Determine the [X, Y] coordinate at the center of the cell enclosing the given text.  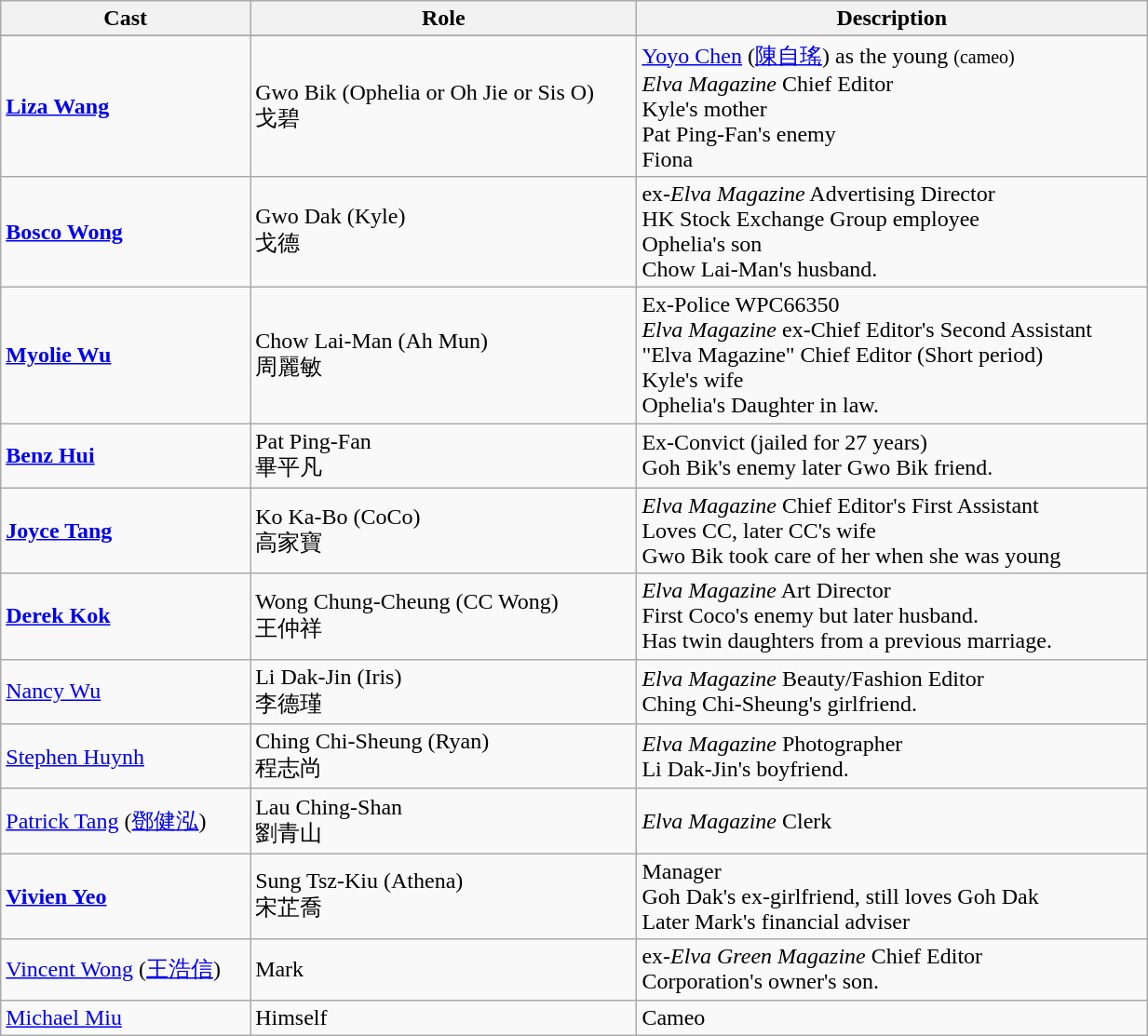
Elva Magazine Photographer Li Dak-Jin's boyfriend. [892, 757]
Gwo Dak (Kyle) 戈德 [443, 231]
Elva Magazine Clerk [892, 821]
ex-Elva Green Magazine Chief Editor Corporation's owner's son. [892, 970]
Vincent Wong (王浩信) [126, 970]
Liza Wang [126, 106]
Sung Tsz-Kiu (Athena) 宋芷喬 [443, 896]
Nancy Wu [126, 692]
Vivien Yeo [126, 896]
Stephen Huynh [126, 757]
Ex-Convict (jailed for 27 years) Goh Bik's enemy later Gwo Bik friend. [892, 455]
Gwo Bik (Ophelia or Oh Jie or Sis O) 戈碧 [443, 106]
Role [443, 19]
Elva Magazine Chief Editor's First Assistant Loves CC, later CC's wife Gwo Bik took care of her when she was young [892, 531]
Manager Goh Dak's ex-girlfriend, still loves Goh Dak Later Mark's financial adviser [892, 896]
Yoyo Chen (陳自瑤) as the young (cameo) Elva Magazine Chief Editor Kyle's mother Pat Ping-Fan's enemy Fiona [892, 106]
Chow Lai-Man (Ah Mun) 周麗敏 [443, 355]
Elva Magazine Art Director First Coco's enemy but later husband. Has twin daughters from a previous marriage. [892, 616]
Wong Chung-Cheung (CC Wong) 王仲祥 [443, 616]
Patrick Tang (鄧健泓) [126, 821]
Description [892, 19]
Mark [443, 970]
Elva Magazine Beauty/Fashion Editor Ching Chi-Sheung's girlfriend. [892, 692]
Cast [126, 19]
Ko Ka-Bo (CoCo) 高家寶 [443, 531]
Ching Chi-Sheung (Ryan) 程志尚 [443, 757]
Benz Hui [126, 455]
Michael Miu [126, 1017]
Bosco Wong [126, 231]
Li Dak-Jin (Iris) 李德瑾 [443, 692]
Pat Ping-Fan 畢平凡 [443, 455]
Himself [443, 1017]
Cameo [892, 1017]
Derek Kok [126, 616]
Myolie Wu [126, 355]
Joyce Tang [126, 531]
ex-Elva Magazine Advertising Director HK Stock Exchange Group employee Ophelia's son Chow Lai-Man's husband. [892, 231]
Lau Ching-Shan 劉青山 [443, 821]
